Return the (x, y) coordinate for the center point of the cell that contains the specified text.  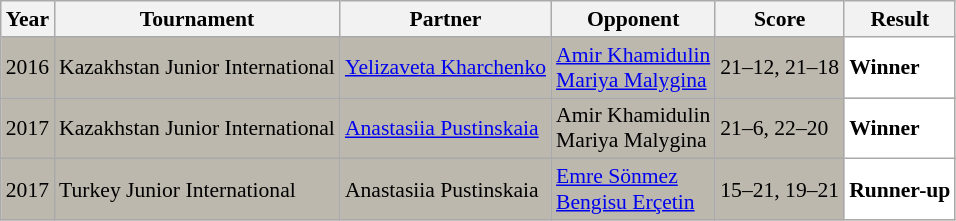
15–21, 19–21 (780, 190)
Opponent (633, 19)
Turkey Junior International (197, 190)
Yelizaveta Kharchenko (446, 68)
Tournament (197, 19)
Year (28, 19)
21–12, 21–18 (780, 68)
21–6, 22–20 (780, 128)
2016 (28, 68)
Emre Sönmez Bengisu Erçetin (633, 190)
Partner (446, 19)
Score (780, 19)
Runner-up (900, 190)
Result (900, 19)
